For the text-containing cell, return its midpoint in (X, Y) coordinate format. 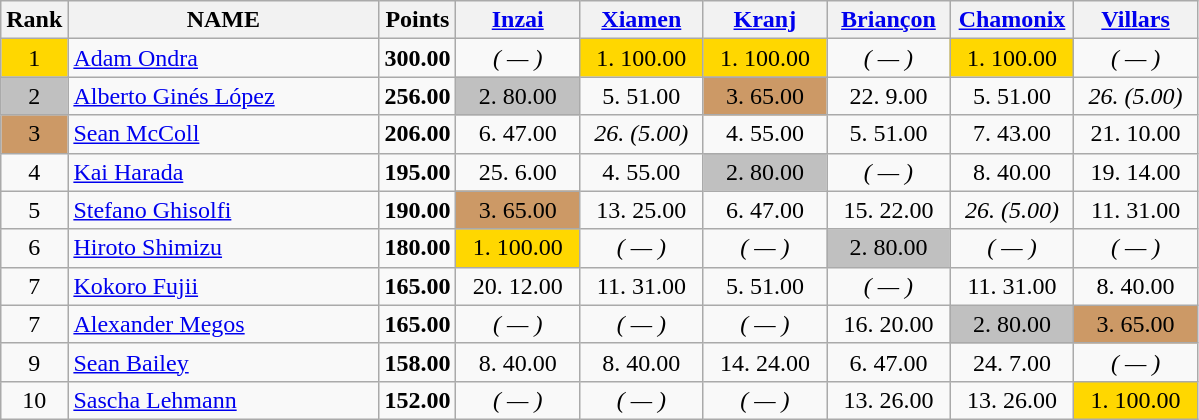
15. 22.00 (889, 210)
180.00 (418, 248)
Sean McColl (224, 134)
21. 10.00 (1136, 134)
Briançon (889, 20)
25. 6.00 (518, 172)
7. 43.00 (1012, 134)
Rank (34, 20)
Hiroto Shimizu (224, 248)
19. 14.00 (1136, 172)
Kai Harada (224, 172)
9 (34, 362)
3 (34, 134)
2 (34, 96)
158.00 (418, 362)
Points (418, 20)
24. 7.00 (1012, 362)
Alexander Megos (224, 324)
4 (34, 172)
16. 20.00 (889, 324)
Xiamen (642, 20)
Chamonix (1012, 20)
22. 9.00 (889, 96)
1 (34, 58)
190.00 (418, 210)
Adam Ondra (224, 58)
Kranj (765, 20)
13. 25.00 (642, 210)
6 (34, 248)
Inzai (518, 20)
NAME (224, 20)
Kokoro Fujii (224, 286)
5 (34, 210)
Sascha Lehmann (224, 400)
10 (34, 400)
Sean Bailey (224, 362)
Alberto Ginés López (224, 96)
195.00 (418, 172)
256.00 (418, 96)
206.00 (418, 134)
152.00 (418, 400)
14. 24.00 (765, 362)
20. 12.00 (518, 286)
300.00 (418, 58)
Villars (1136, 20)
Stefano Ghisolfi (224, 210)
